Detect which cell encompasses the target text, then output its (X, Y) center coordinate. 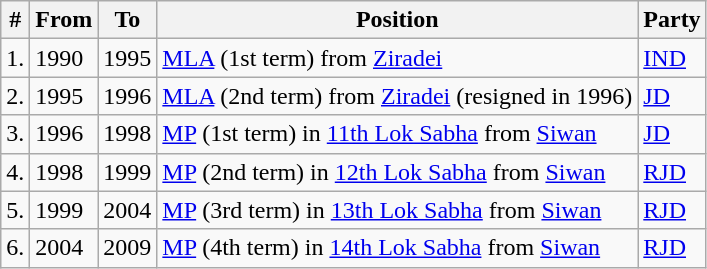
1990 (64, 58)
MP (3rd term) in 13th Lok Sabha from Siwan (398, 210)
3. (16, 134)
MP (1st term) in 11th Lok Sabha from Siwan (398, 134)
From (64, 20)
1. (16, 58)
MLA (1st term) from Ziradei (398, 58)
MLA (2nd term) from Ziradei (resigned in 1996) (398, 96)
To (128, 20)
MP (2nd term) in 12th Lok Sabha from Siwan (398, 172)
MP (4th term) in 14th Lok Sabha from Siwan (398, 248)
5. (16, 210)
6. (16, 248)
4. (16, 172)
2009 (128, 248)
2. (16, 96)
# (16, 20)
Position (398, 20)
Party (672, 20)
IND (672, 58)
